For the text-containing cell, return its midpoint in [x, y] coordinate format. 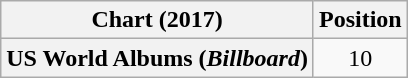
Position [360, 20]
10 [360, 58]
Chart (2017) [158, 20]
US World Albums (Billboard) [158, 58]
